Pinpoint the cell where the given text exists, returning its [x, y] midpoint coordinate. 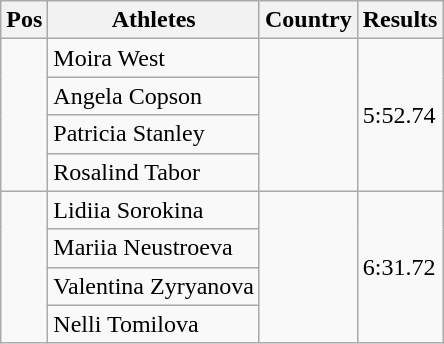
Results [400, 20]
Athletes [154, 20]
Valentina Zyryanova [154, 286]
Lidiia Sorokina [154, 210]
Rosalind Tabor [154, 172]
Pos [24, 20]
Moira West [154, 58]
Angela Copson [154, 96]
Country [308, 20]
Mariia Neustroeva [154, 248]
Patricia Stanley [154, 134]
Nelli Tomilova [154, 324]
6:31.72 [400, 267]
5:52.74 [400, 115]
